Find where the given text appears and provide that cell's center as (x, y) coordinate. 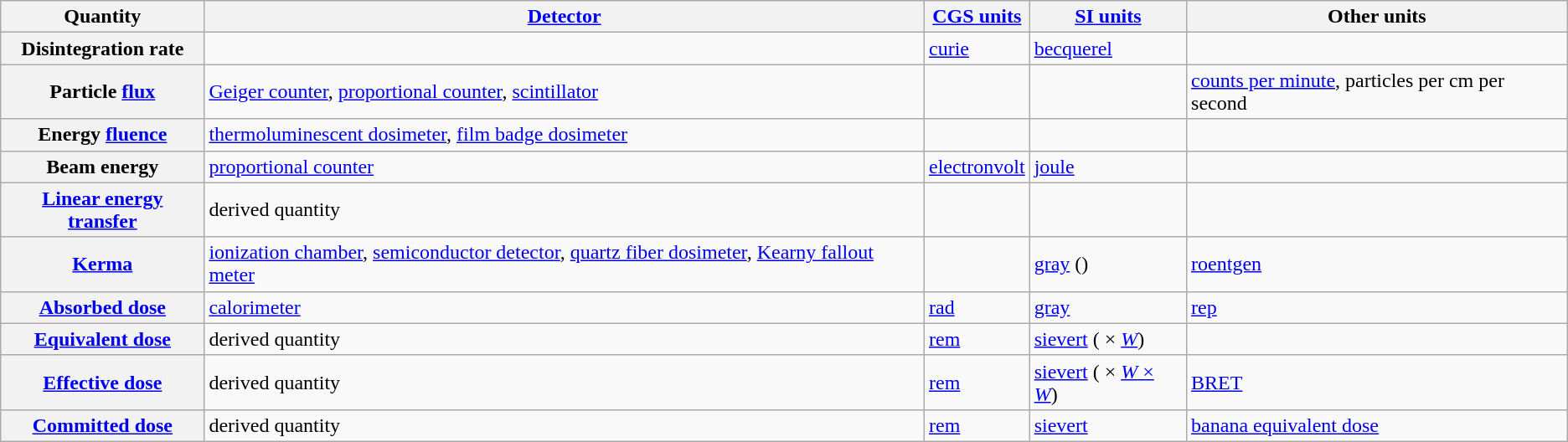
Quantity (102, 17)
counts per minute, particles per cm per second (1377, 92)
rep (1377, 307)
gray () (1107, 265)
roentgen (1377, 265)
sievert ( × W × W) (1107, 382)
Disintegration rate (102, 49)
joule (1107, 167)
Geiger counter, proportional counter, scintillator (565, 92)
becquerel (1107, 49)
rad (977, 307)
Energy fluence (102, 135)
gray (1107, 307)
banana equivalent dose (1377, 425)
Absorbed dose (102, 307)
curie (977, 49)
proportional counter (565, 167)
Kerma (102, 265)
SI units (1107, 17)
sievert (1107, 425)
Effective dose (102, 382)
Detector (565, 17)
sievert ( × W) (1107, 339)
Linear energy transfer (102, 209)
Beam energy (102, 167)
Committed dose (102, 425)
ionization chamber, semiconductor detector, quartz fiber dosimeter, Kearny fallout meter (565, 265)
Other units (1377, 17)
calorimeter (565, 307)
thermoluminescent dosimeter, film badge dosimeter (565, 135)
electronvolt (977, 167)
CGS units (977, 17)
Particle flux (102, 92)
Equivalent dose (102, 339)
BRET (1377, 382)
